Search for the cell housing the specified text and yield its (x, y) center coordinate. 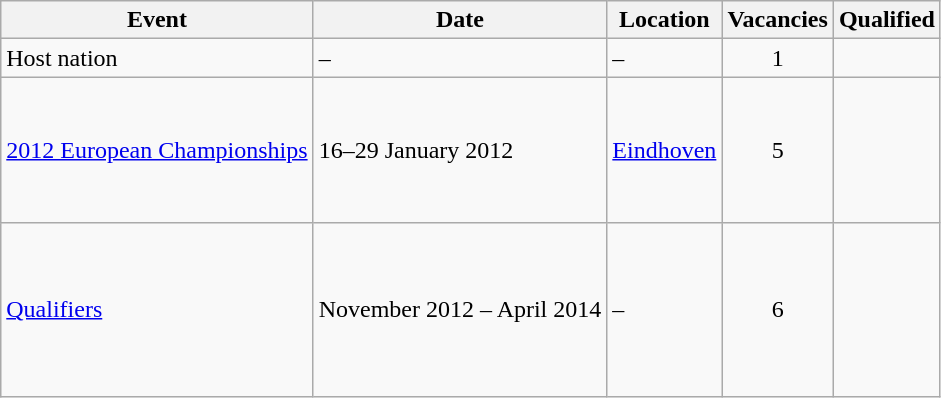
Qualified (886, 20)
Location (664, 20)
16–29 January 2012 (460, 150)
Qualifiers (157, 310)
Event (157, 20)
Vacancies (778, 20)
Host nation (157, 58)
6 (778, 310)
5 (778, 150)
2012 European Championships (157, 150)
1 (778, 58)
Date (460, 20)
Eindhoven (664, 150)
November 2012 – April 2014 (460, 310)
